Find where the given text appears and provide that cell's center as [X, Y] coordinate. 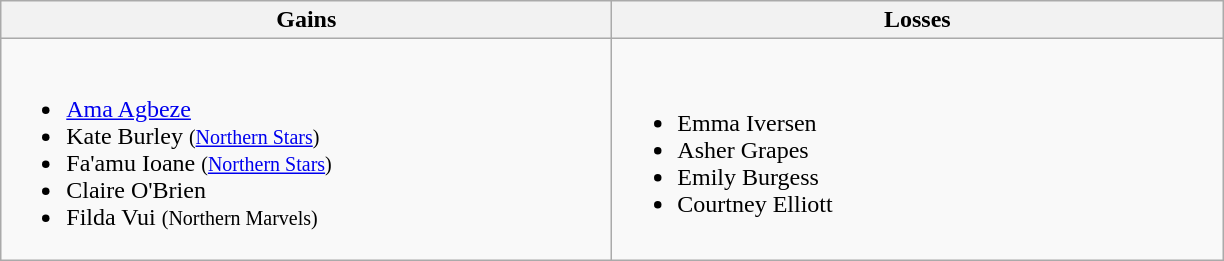
Losses [918, 20]
Ama AgbezeKate Burley (Northern Stars)Fa'amu Ioane (Northern Stars)Claire O'BrienFilda Vui (Northern Marvels) [306, 150]
Emma IversenAsher GrapesEmily BurgessCourtney Elliott [918, 150]
Gains [306, 20]
